Return (x, y) of the center of cell containing provided text 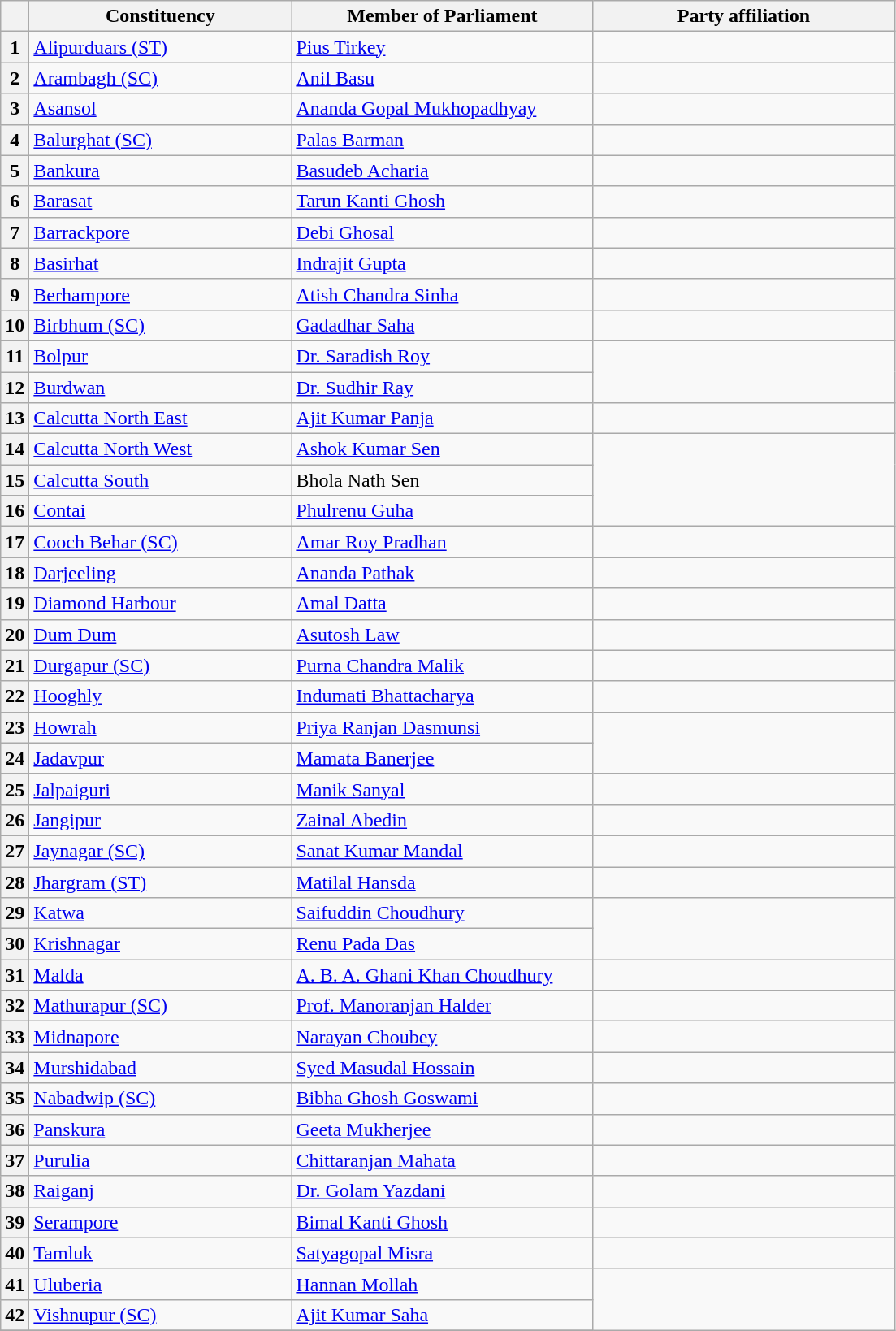
7 (15, 232)
22 (15, 696)
Calcutta North West (161, 449)
Krishnagar (161, 944)
Zainal Abedin (442, 820)
Asutosh Law (442, 635)
35 (15, 1099)
Raiganj (161, 1191)
Diamond Harbour (161, 604)
Jangipur (161, 820)
Bankura (161, 171)
Dum Dum (161, 635)
Syed Masudal Hossain (442, 1068)
Murshidabad (161, 1068)
Atish Chandra Sinha (442, 294)
10 (15, 325)
Chittaranjan Mahata (442, 1160)
Satyagopal Misra (442, 1253)
Tarun Kanti Ghosh (442, 202)
Amar Roy Pradhan (442, 542)
23 (15, 727)
Renu Pada Das (442, 944)
32 (15, 1006)
Barasat (161, 202)
Ashok Kumar Sen (442, 449)
Durgapur (SC) (161, 665)
Anil Basu (442, 78)
Hooghly (161, 696)
11 (15, 356)
Nabadwip (SC) (161, 1099)
A. B. A. Ghani Khan Choudhury (442, 975)
Bibha Ghosh Goswami (442, 1099)
Basirhat (161, 263)
Dr. Sudhir Ray (442, 388)
Jaynagar (SC) (161, 851)
41 (15, 1284)
Palas Barman (442, 140)
Jalpaiguri (161, 789)
Basudeb Acharia (442, 171)
Ananda Pathak (442, 573)
Balurghat (SC) (161, 140)
Howrah (161, 727)
Jadavpur (161, 758)
36 (15, 1129)
Alipurduars (ST) (161, 47)
37 (15, 1160)
Bimal Kanti Ghosh (442, 1222)
Matilal Hansda (442, 882)
Cooch Behar (SC) (161, 542)
30 (15, 944)
Ananda Gopal Mukhopadhyay (442, 109)
Purna Chandra Malik (442, 665)
Member of Parliament (442, 16)
Geeta Mukherjee (442, 1129)
Bhola Nath Sen (442, 480)
Jhargram (ST) (161, 882)
Calcutta South (161, 480)
Darjeeling (161, 573)
Bolpur (161, 356)
12 (15, 388)
Prof. Manoranjan Halder (442, 1006)
8 (15, 263)
31 (15, 975)
Indrajit Gupta (442, 263)
21 (15, 665)
Ajit Kumar Saha (442, 1315)
Dr. Golam Yazdani (442, 1191)
26 (15, 820)
40 (15, 1253)
Serampore (161, 1222)
Panskura (161, 1129)
29 (15, 913)
Sanat Kumar Mandal (442, 851)
Ajit Kumar Panja (442, 418)
42 (15, 1315)
3 (15, 109)
Gadadhar Saha (442, 325)
Pius Tirkey (442, 47)
14 (15, 449)
Party affiliation (744, 16)
Mathurapur (SC) (161, 1006)
24 (15, 758)
Arambagh (SC) (161, 78)
Berhampore (161, 294)
5 (15, 171)
Purulia (161, 1160)
17 (15, 542)
1 (15, 47)
Birbhum (SC) (161, 325)
39 (15, 1222)
16 (15, 511)
27 (15, 851)
9 (15, 294)
Amal Datta (442, 604)
Contai (161, 511)
6 (15, 202)
Vishnupur (SC) (161, 1315)
Asansol (161, 109)
Calcutta North East (161, 418)
Phulrenu Guha (442, 511)
Saifuddin Choudhury (442, 913)
38 (15, 1191)
Midnapore (161, 1037)
4 (15, 140)
Barrackpore (161, 232)
25 (15, 789)
28 (15, 882)
Mamata Banerjee (442, 758)
Constituency (161, 16)
19 (15, 604)
2 (15, 78)
Indumati Bhattacharya (442, 696)
Priya Ranjan Dasmunsi (442, 727)
Tamluk (161, 1253)
13 (15, 418)
Burdwan (161, 388)
34 (15, 1068)
18 (15, 573)
Uluberia (161, 1284)
Narayan Choubey (442, 1037)
Manik Sanyal (442, 789)
Debi Ghosal (442, 232)
Malda (161, 975)
Katwa (161, 913)
Hannan Mollah (442, 1284)
20 (15, 635)
15 (15, 480)
Dr. Saradish Roy (442, 356)
33 (15, 1037)
